From the cell containing the given text, extract its center point as [X, Y] coordinate. 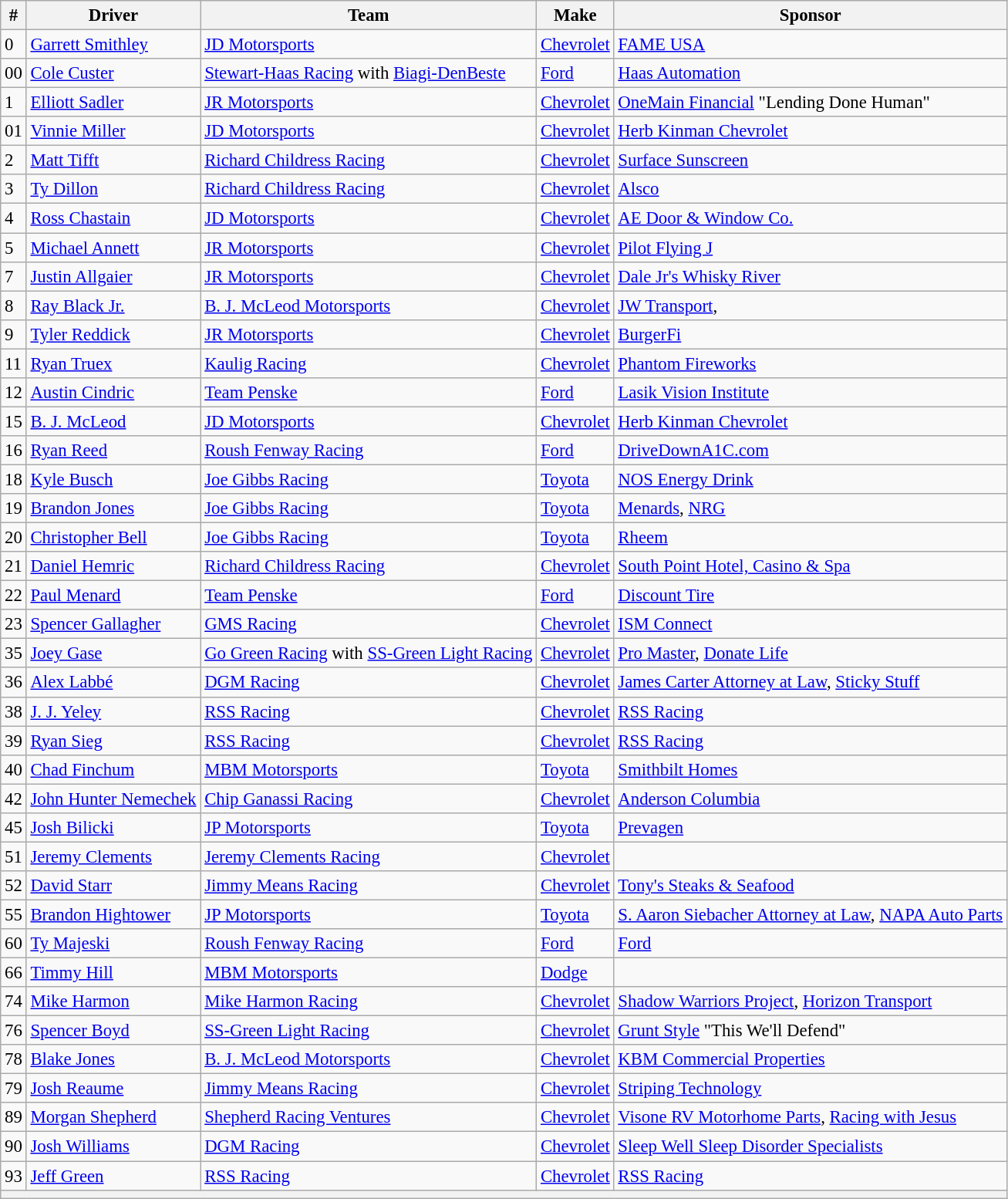
Garrett Smithley [113, 45]
Ryan Truex [113, 363]
Spencer Gallagher [113, 624]
DriveDownA1C.com [810, 451]
Chad Finchum [113, 769]
Striping Technology [810, 1089]
Alsco [810, 189]
Ty Majeski [113, 944]
7 [14, 276]
00 [14, 73]
Discount Tire [810, 596]
22 [14, 596]
40 [14, 769]
S. Aaron Siebacher Attorney at Law, NAPA Auto Parts [810, 914]
FAME USA [810, 45]
2 [14, 160]
93 [14, 1176]
Ryan Reed [113, 451]
B. J. McLeod [113, 421]
Shepherd Racing Ventures [369, 1118]
Jeff Green [113, 1176]
Ross Chastain [113, 218]
Chip Ganassi Racing [369, 799]
Vinnie Miller [113, 131]
60 [14, 944]
Brandon Jones [113, 508]
Christopher Bell [113, 538]
Anderson Columbia [810, 799]
74 [14, 1001]
23 [14, 624]
90 [14, 1147]
Go Green Racing with SS-Green Light Racing [369, 654]
Cole Custer [113, 73]
Stewart-Haas Racing with Biagi-DenBeste [369, 73]
Jeremy Clements Racing [369, 856]
16 [14, 451]
18 [14, 479]
Jeremy Clements [113, 856]
Brandon Hightower [113, 914]
0 [14, 45]
Make [575, 15]
Josh Bilicki [113, 828]
89 [14, 1118]
Menards, NRG [810, 508]
Shadow Warriors Project, Horizon Transport [810, 1001]
21 [14, 566]
Sleep Well Sleep Disorder Specialists [810, 1147]
John Hunter Nemechek [113, 799]
55 [14, 914]
Driver [113, 15]
Michael Annett [113, 248]
Timmy Hill [113, 973]
GMS Racing [369, 624]
39 [14, 741]
Surface Sunscreen [810, 160]
Visone RV Motorhome Parts, Racing with Jesus [810, 1118]
David Starr [113, 886]
11 [14, 363]
Rheem [810, 538]
01 [14, 131]
42 [14, 799]
KBM Commercial Properties [810, 1059]
Alex Labbé [113, 683]
Kyle Busch [113, 479]
BurgerFi [810, 334]
76 [14, 1031]
45 [14, 828]
Morgan Shepherd [113, 1118]
Elliott Sadler [113, 103]
35 [14, 654]
Grunt Style "This We'll Defend" [810, 1031]
12 [14, 393]
Paul Menard [113, 596]
78 [14, 1059]
J. J. Yeley [113, 711]
James Carter Attorney at Law, Sticky Stuff [810, 683]
5 [14, 248]
OneMain Financial "Lending Done Human" [810, 103]
Haas Automation [810, 73]
79 [14, 1089]
15 [14, 421]
38 [14, 711]
Matt Tifft [113, 160]
Prevagen [810, 828]
AE Door & Window Co. [810, 218]
Smithbilt Homes [810, 769]
1 [14, 103]
Mike Harmon [113, 1001]
Daniel Hemric [113, 566]
Josh Williams [113, 1147]
# [14, 15]
Tony's Steaks & Seafood [810, 886]
9 [14, 334]
66 [14, 973]
19 [14, 508]
NOS Energy Drink [810, 479]
Sponsor [810, 15]
Justin Allgaier [113, 276]
Tyler Reddick [113, 334]
Josh Reaume [113, 1089]
Kaulig Racing [369, 363]
Dale Jr's Whisky River [810, 276]
Phantom Fireworks [810, 363]
Dodge [575, 973]
Blake Jones [113, 1059]
Lasik Vision Institute [810, 393]
SS-Green Light Racing [369, 1031]
4 [14, 218]
36 [14, 683]
Ryan Sieg [113, 741]
Pilot Flying J [810, 248]
20 [14, 538]
Ray Black Jr. [113, 306]
Austin Cindric [113, 393]
52 [14, 886]
Spencer Boyd [113, 1031]
3 [14, 189]
JW Transport, [810, 306]
8 [14, 306]
Joey Gase [113, 654]
Mike Harmon Racing [369, 1001]
ISM Connect [810, 624]
South Point Hotel, Casino & Spa [810, 566]
Team [369, 15]
51 [14, 856]
Pro Master, Donate Life [810, 654]
Ty Dillon [113, 189]
